Return (x, y) of the center of cell containing provided text 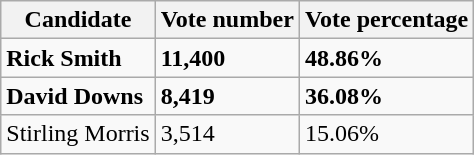
11,400 (227, 58)
8,419 (227, 96)
Rick Smith (78, 58)
Candidate (78, 20)
David Downs (78, 96)
15.06% (386, 134)
Vote percentage (386, 20)
Vote number (227, 20)
36.08% (386, 96)
Stirling Morris (78, 134)
3,514 (227, 134)
48.86% (386, 58)
